Output the (X, Y) coordinate of the center of the cell containing the given text.  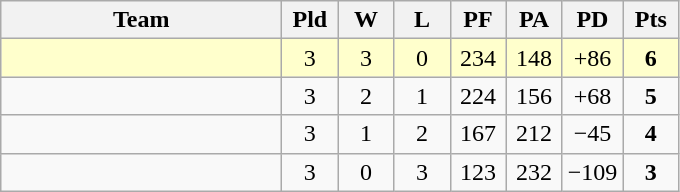
W (366, 20)
−45 (592, 134)
232 (534, 172)
123 (478, 172)
5 (651, 96)
4 (651, 134)
−109 (592, 172)
Team (142, 20)
212 (534, 134)
224 (478, 96)
PF (478, 20)
+86 (592, 58)
6 (651, 58)
156 (534, 96)
L (422, 20)
Pts (651, 20)
PD (592, 20)
167 (478, 134)
Pld (310, 20)
148 (534, 58)
+68 (592, 96)
PA (534, 20)
234 (478, 58)
